Output the [X, Y] coordinate of the center of the cell containing the given text.  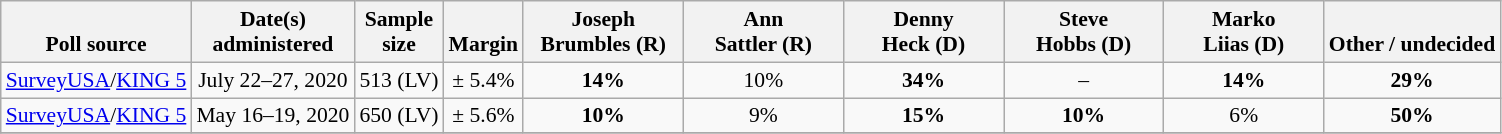
Poll source [96, 32]
± 5.4% [483, 80]
Other / undecided [1412, 32]
29% [1412, 80]
6% [1244, 116]
650 (LV) [398, 116]
± 5.6% [483, 116]
Margin [483, 32]
AnnSattler (R) [763, 32]
513 (LV) [398, 80]
May 16–19, 2020 [272, 116]
JosephBrumbles (R) [603, 32]
– [1084, 80]
34% [923, 80]
15% [923, 116]
July 22–27, 2020 [272, 80]
Samplesize [398, 32]
50% [1412, 116]
SteveHobbs (D) [1084, 32]
Date(s)administered [272, 32]
9% [763, 116]
MarkoLiias (D) [1244, 32]
DennyHeck (D) [923, 32]
